Scan for the cell matching the given text and deliver its (X, Y) coordinate at center. 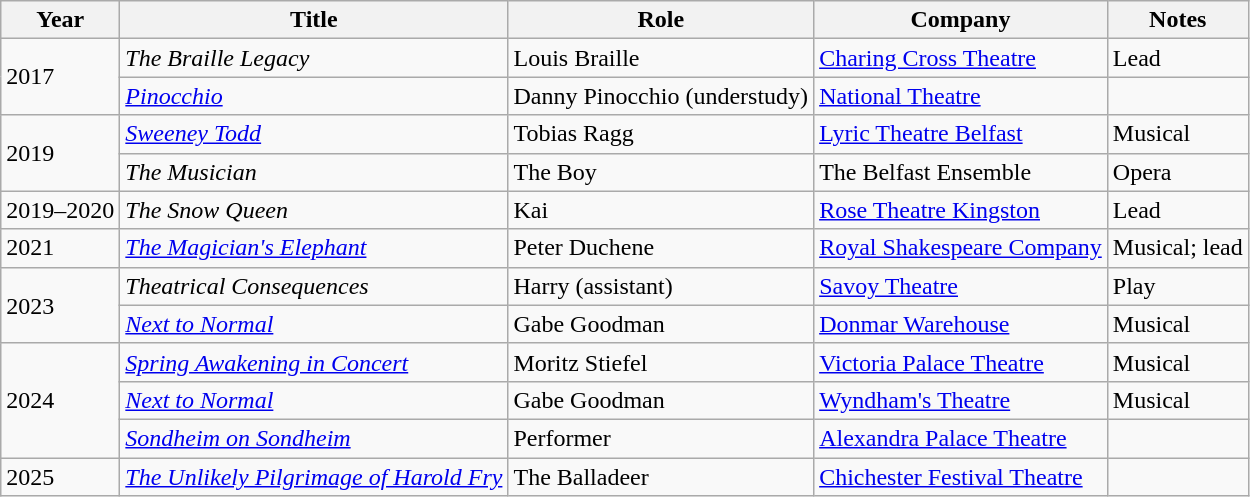
The Balladeer (661, 477)
Chichester Festival Theatre (961, 477)
Spring Awakening in Concert (314, 362)
The Braille Legacy (314, 58)
Donmar Warehouse (961, 324)
Pinocchio (314, 96)
2023 (60, 305)
The Unlikely Pilgrimage of Harold Fry (314, 477)
Sondheim on Sondheim (314, 438)
Company (961, 20)
2021 (60, 248)
Performer (661, 438)
Musical; lead (1178, 248)
Kai (661, 210)
The Belfast Ensemble (961, 172)
Peter Duchene (661, 248)
National Theatre (961, 96)
Charing Cross Theatre (961, 58)
The Snow Queen (314, 210)
The Boy (661, 172)
2019 (60, 153)
Play (1178, 286)
2017 (60, 77)
Louis Braille (661, 58)
Theatrical Consequences (314, 286)
Title (314, 20)
Danny Pinocchio (understudy) (661, 96)
Tobias Ragg (661, 134)
Sweeney Todd (314, 134)
Role (661, 20)
Rose Theatre Kingston (961, 210)
2025 (60, 477)
Alexandra Palace Theatre (961, 438)
Victoria Palace Theatre (961, 362)
2024 (60, 400)
Lyric Theatre Belfast (961, 134)
Wyndham's Theatre (961, 400)
Royal Shakespeare Company (961, 248)
Moritz Stiefel (661, 362)
Opera (1178, 172)
2019–2020 (60, 210)
Harry (assistant) (661, 286)
Notes (1178, 20)
The Musician (314, 172)
The Magician's Elephant (314, 248)
Year (60, 20)
Savoy Theatre (961, 286)
